Search for the cell housing the specified text and yield its (x, y) center coordinate. 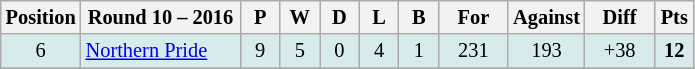
For (474, 17)
0 (340, 51)
D (340, 17)
Northern Pride (161, 51)
B (419, 17)
L (379, 17)
P (260, 17)
+38 (620, 51)
6 (41, 51)
1 (419, 51)
12 (674, 51)
Round 10 – 2016 (161, 17)
W (300, 17)
231 (474, 51)
Pts (674, 17)
193 (546, 51)
5 (300, 51)
Against (546, 17)
Position (41, 17)
9 (260, 51)
Diff (620, 17)
4 (379, 51)
